Extract the [x, y] coordinate from the center of the cell holding the provided text.  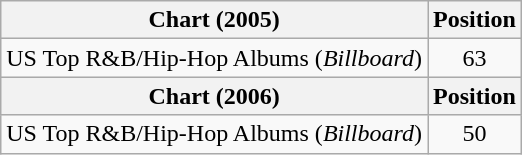
63 [475, 58]
Chart (2005) [214, 20]
Chart (2006) [214, 96]
50 [475, 134]
